Detect which cell encompasses the target text, then output its [x, y] center coordinate. 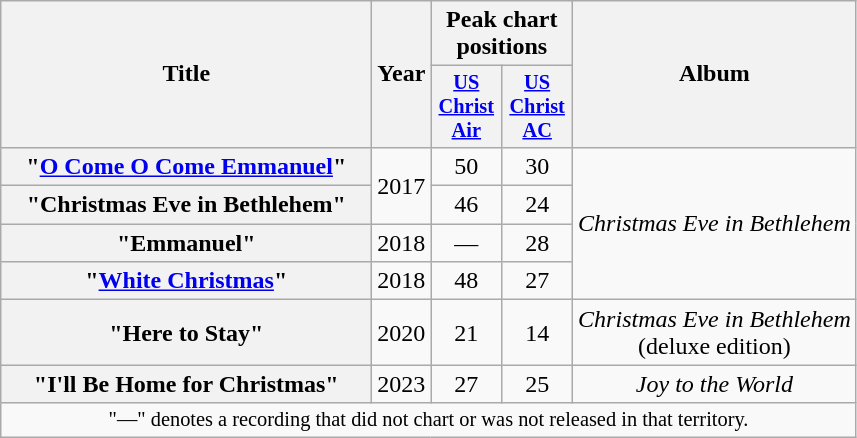
"Here to Stay" [186, 332]
2020 [402, 332]
"I'll Be Home for Christmas" [186, 384]
2023 [402, 384]
Christmas Eve in Bethlehem(deluxe edition) [715, 332]
14 [538, 332]
21 [466, 332]
Album [715, 74]
46 [466, 205]
48 [466, 281]
Joy to the World [715, 384]
"White Christmas" [186, 281]
USChristAC [538, 107]
Peak chart positions [502, 34]
24 [538, 205]
"—" denotes a recording that did not chart or was not released in that territory. [429, 420]
50 [466, 166]
USChristAir [466, 107]
25 [538, 384]
30 [538, 166]
— [466, 243]
Year [402, 74]
"O Come O Come Emmanuel" [186, 166]
Christmas Eve in Bethlehem [715, 223]
28 [538, 243]
"Emmanuel" [186, 243]
Title [186, 74]
"Christmas Eve in Bethlehem" [186, 205]
2017 [402, 185]
